Output the (x, y) coordinate of the center of the cell containing the given text.  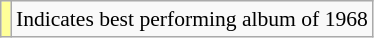
Indicates best performing album of 1968 (192, 19)
